Scan for the cell matching the given text and deliver its [X, Y] coordinate at center. 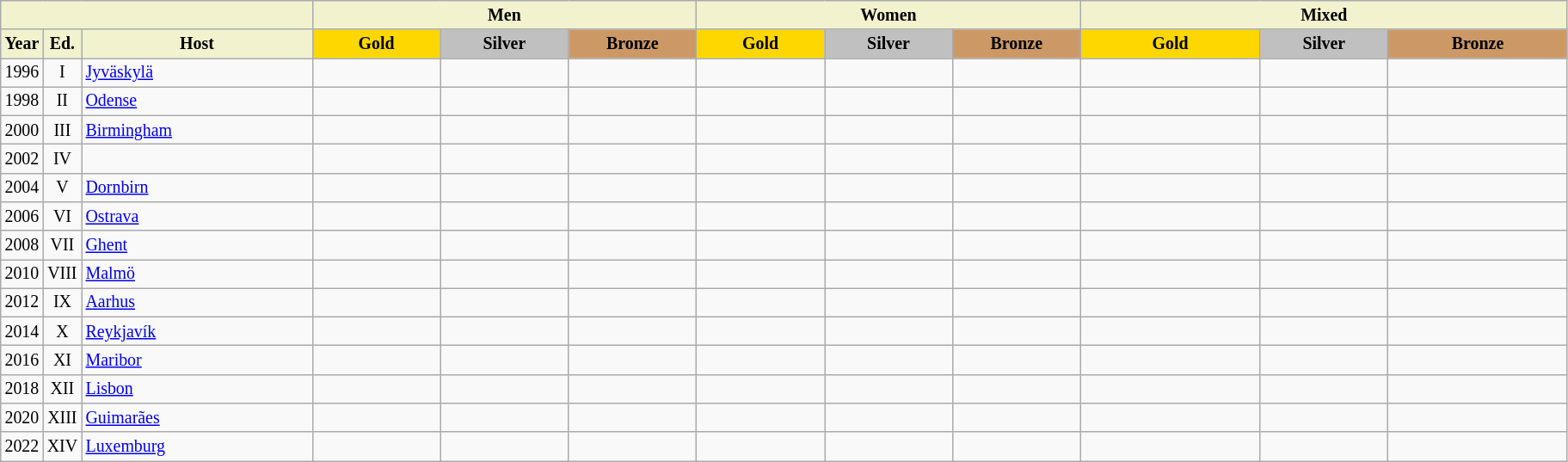
V [62, 188]
VII [62, 244]
XII [62, 389]
1996 [22, 72]
2014 [22, 330]
III [62, 129]
2008 [22, 244]
XIII [62, 418]
2006 [22, 217]
Mixed [1324, 15]
Year [22, 43]
Reykjavík [197, 330]
I [62, 72]
2004 [22, 188]
Ostrava [197, 217]
Women [889, 15]
2000 [22, 129]
Lisbon [197, 389]
Ghent [197, 244]
Dornbirn [197, 188]
X [62, 330]
Odense [197, 102]
Guimarães [197, 418]
1998 [22, 102]
Birmingham [197, 129]
2010 [22, 274]
Host [197, 43]
VIII [62, 274]
2002 [22, 158]
2012 [22, 303]
Aarhus [197, 303]
Ed. [62, 43]
XI [62, 360]
2022 [22, 446]
XIV [62, 446]
Men [504, 15]
Malmö [197, 274]
IV [62, 158]
2020 [22, 418]
2018 [22, 389]
Maribor [197, 360]
Luxemburg [197, 446]
IX [62, 303]
2016 [22, 360]
VI [62, 217]
Jyväskylä [197, 72]
II [62, 102]
